Identify which cell holds the provided text, then report its (X, Y) central coordinate. 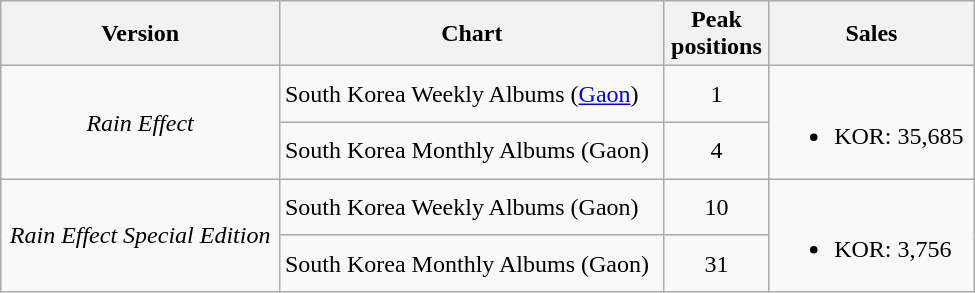
1 (716, 94)
Rain Effect Special Edition (140, 236)
Rain Effect (140, 122)
Peakpositions (716, 34)
4 (716, 150)
Chart (472, 34)
31 (716, 264)
KOR: 3,756 (872, 236)
Sales (872, 34)
10 (716, 208)
Version (140, 34)
KOR: 35,685 (872, 122)
